Return [X, Y] of the center of cell containing provided text 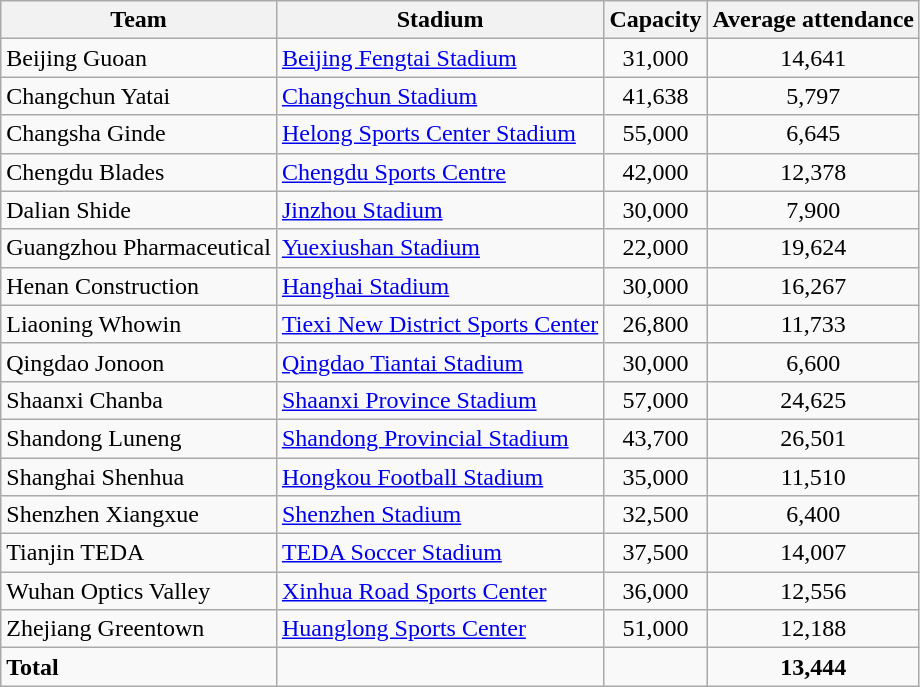
Shaanxi Chanba [139, 400]
5,797 [814, 96]
Zhejiang Greentown [139, 629]
12,378 [814, 172]
Chengdu Sports Centre [440, 172]
26,800 [656, 324]
13,444 [814, 667]
6,645 [814, 134]
6,400 [814, 515]
Hongkou Football Stadium [440, 477]
51,000 [656, 629]
Dalian Shide [139, 210]
Shandong Provincial Stadium [440, 438]
Shandong Luneng [139, 438]
12,556 [814, 591]
12,188 [814, 629]
55,000 [656, 134]
Tiexi New District Sports Center [440, 324]
Beijing Fengtai Stadium [440, 58]
Stadium [440, 20]
Jinzhou Stadium [440, 210]
Changchun Stadium [440, 96]
14,007 [814, 553]
36,000 [656, 591]
Changsha Ginde [139, 134]
Shenzhen Stadium [440, 515]
Chengdu Blades [139, 172]
43,700 [656, 438]
Wuhan Optics Valley [139, 591]
Henan Construction [139, 286]
7,900 [814, 210]
Average attendance [814, 20]
Shenzhen Xiangxue [139, 515]
Total [139, 667]
Beijing Guoan [139, 58]
35,000 [656, 477]
Team [139, 20]
Qingdao Jonoon [139, 362]
Huanglong Sports Center [440, 629]
57,000 [656, 400]
TEDA Soccer Stadium [440, 553]
Shanghai Shenhua [139, 477]
14,641 [814, 58]
19,624 [814, 248]
16,267 [814, 286]
Capacity [656, 20]
Liaoning Whowin [139, 324]
31,000 [656, 58]
32,500 [656, 515]
37,500 [656, 553]
Shaanxi Province Stadium [440, 400]
24,625 [814, 400]
11,510 [814, 477]
Qingdao Tiantai Stadium [440, 362]
Yuexiushan Stadium [440, 248]
26,501 [814, 438]
Changchun Yatai [139, 96]
42,000 [656, 172]
6,600 [814, 362]
11,733 [814, 324]
41,638 [656, 96]
Xinhua Road Sports Center [440, 591]
22,000 [656, 248]
Guangzhou Pharmaceutical [139, 248]
Helong Sports Center Stadium [440, 134]
Hanghai Stadium [440, 286]
Tianjin TEDA [139, 553]
